Extract the [X, Y] coordinate from the center of the cell holding the provided text.  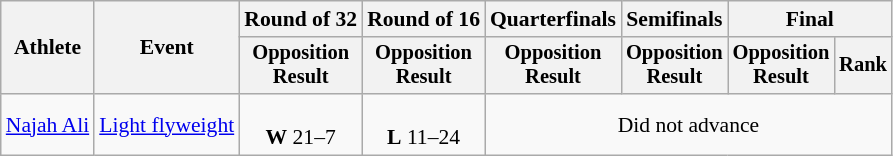
Event [166, 48]
Rank [863, 66]
Athlete [48, 48]
Semifinals [674, 19]
Round of 16 [424, 19]
W 21–7 [300, 124]
Did not advance [688, 124]
Final [810, 19]
Round of 32 [300, 19]
L 11–24 [424, 124]
Quarterfinals [553, 19]
Light flyweight [166, 124]
Najah Ali [48, 124]
